Identify which cell holds the provided text, then report its (X, Y) central coordinate. 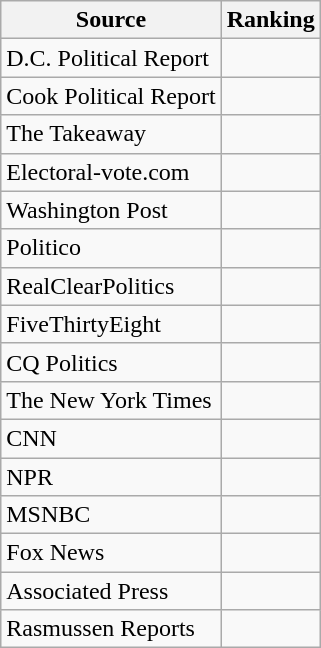
NPR (111, 477)
Politico (111, 248)
MSNBC (111, 515)
Washington Post (111, 210)
The Takeaway (111, 134)
Electoral-vote.com (111, 172)
Associated Press (111, 591)
Fox News (111, 553)
RealClearPolitics (111, 286)
FiveThirtyEight (111, 324)
Rasmussen Reports (111, 629)
Source (111, 20)
CNN (111, 438)
D.C. Political Report (111, 58)
Ranking (270, 20)
CQ Politics (111, 362)
Cook Political Report (111, 96)
The New York Times (111, 400)
